Search for the cell housing the specified text and yield its [x, y] center coordinate. 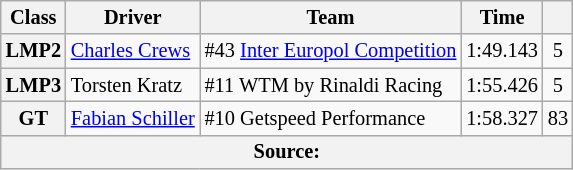
83 [558, 118]
Team [331, 17]
GT [34, 118]
Class [34, 17]
1:55.426 [502, 85]
#11 WTM by Rinaldi Racing [331, 85]
LMP2 [34, 51]
#43 Inter Europol Competition [331, 51]
Charles Crews [133, 51]
1:49.143 [502, 51]
Fabian Schiller [133, 118]
LMP3 [34, 85]
Time [502, 17]
1:58.327 [502, 118]
#10 Getspeed Performance [331, 118]
Torsten Kratz [133, 85]
Driver [133, 17]
Source: [287, 152]
